Scan for the cell matching the given text and deliver its (X, Y) coordinate at center. 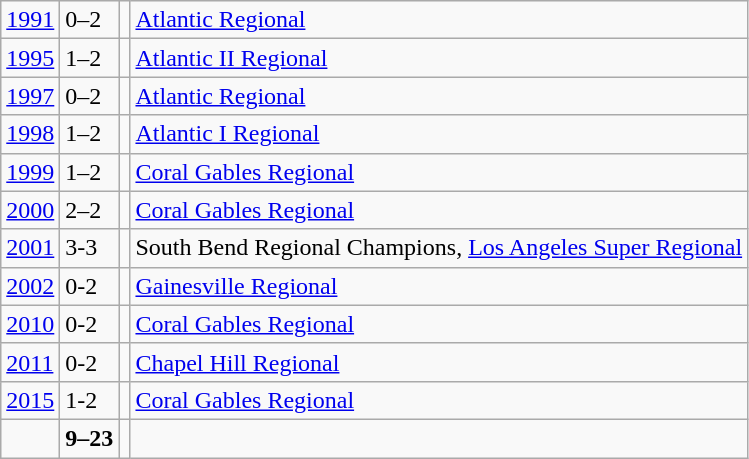
2015 (30, 400)
2001 (30, 248)
1998 (30, 134)
1991 (30, 20)
2000 (30, 210)
Atlantic I Regional (439, 134)
Atlantic II Regional (439, 58)
Gainesville Regional (439, 286)
2010 (30, 324)
Chapel Hill Regional (439, 362)
1-2 (90, 400)
2002 (30, 286)
2–2 (90, 210)
South Bend Regional Champions, Los Angeles Super Regional (439, 248)
9–23 (90, 438)
2011 (30, 362)
3-3 (90, 248)
1999 (30, 172)
1997 (30, 96)
1995 (30, 58)
